Return [x, y] of the center of cell containing provided text 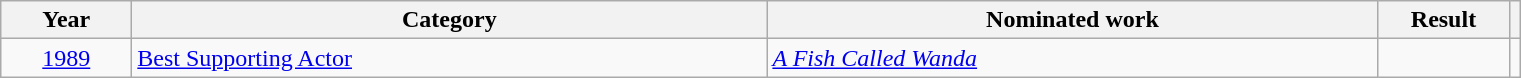
Result [1444, 20]
1989 [66, 58]
Year [66, 20]
Nominated work [1072, 20]
Category [450, 20]
A Fish Called Wanda [1072, 58]
Best Supporting Actor [450, 58]
